Extract the (X, Y) coordinate from the center of the cell holding the provided text.  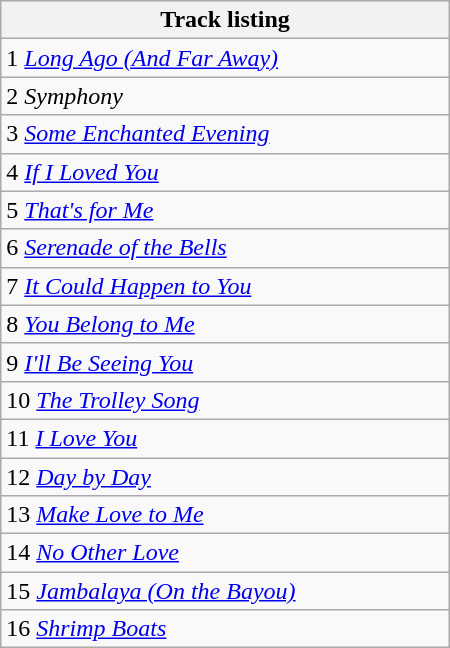
3 Some Enchanted Evening (225, 134)
10 The Trolley Song (225, 400)
7 It Could Happen to You (225, 286)
8 You Belong to Me (225, 324)
13 Make Love to Me (225, 515)
5 That's for Me (225, 210)
16 Shrimp Boats (225, 629)
2 Symphony (225, 96)
Track listing (225, 20)
11 I Love You (225, 438)
9 I'll Be Seeing You (225, 362)
6 Serenade of the Bells (225, 248)
15 Jambalaya (On the Bayou) (225, 591)
1 Long Ago (And Far Away) (225, 58)
4 If I Loved You (225, 172)
14 No Other Love (225, 553)
12 Day by Day (225, 477)
